Determine the (X, Y) coordinate at the center of the cell enclosing the given text.  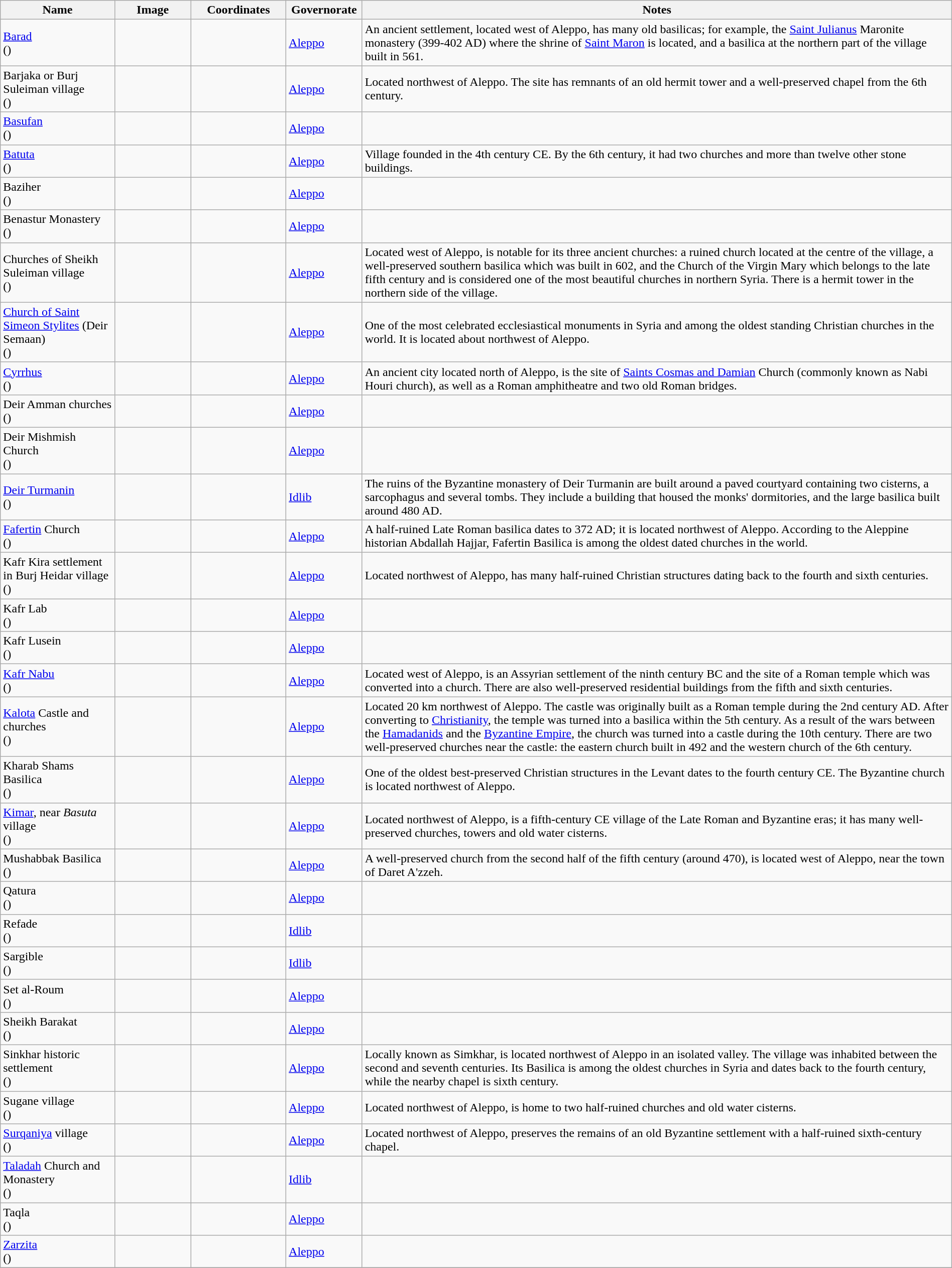
Fafertin Church() (57, 536)
Sargible() (57, 963)
Located northwest of Aleppo, preserves the remains of an old Byzantine settlement with a half-ruined sixth-century chapel. (657, 1140)
Located northwest of Aleppo, has many half-ruined Christian structures dating back to the fourth and sixth centuries. (657, 576)
Kharab Shams Basilica() (57, 780)
Kafr Kira settlement in Burj Heidar village() (57, 576)
Qatura() (57, 898)
Notes (657, 10)
Kalota Castle and churches() (57, 727)
Set al-Roum() (57, 996)
Name (57, 10)
Sinkhar historic settlement() (57, 1068)
Kafr Nabu() (57, 681)
Located northwest of Aleppo, is home to two half-ruined churches and old water cisterns. (657, 1107)
Located northwest of Aleppo. The site has remnants of an old hermit tower and a well-preserved chapel from the 6th century. (657, 89)
Kafr Lusein() (57, 648)
Churches of Sheikh Suleiman village() (57, 272)
Barjaka or Burj Suleiman village() (57, 89)
Kafr Lab() (57, 615)
Church of Saint Simeon Stylites (Deir Semaan)() (57, 332)
Governorate (324, 10)
Kimar, near Basuta village() (57, 826)
Basufan() (57, 129)
Deir Amman churches() (57, 411)
Baziher() (57, 194)
Refade() (57, 931)
Surqaniya village() (57, 1140)
Village founded in the 4th century CE. By the 6th century, it had two churches and more than twelve other stone buildings. (657, 161)
Cyrrhus() (57, 378)
Benastur Monastery() (57, 226)
Taladah Church and Monastery() (57, 1180)
Barad() (57, 43)
Batuta() (57, 161)
Sheikh Barakat() (57, 1028)
Taqla() (57, 1219)
Zarzita() (57, 1252)
Deir Turmanin() (57, 497)
Image (153, 10)
Coordinates (238, 10)
A well-preserved church from the second half of the fifth century (around 470), is located west of Aleppo, near the town of Daret A'zzeh. (657, 865)
Sugane village() (57, 1107)
Deir Mishmish Church() (57, 450)
Mushabbak Basilica() (57, 865)
